Extract the (X, Y) coordinate from the center of the cell holding the provided text.  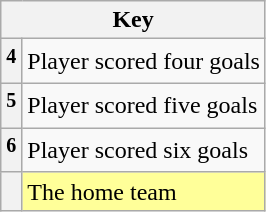
6 (12, 150)
Player scored four goals (144, 62)
4 (12, 62)
The home team (144, 191)
Player scored five goals (144, 106)
5 (12, 106)
Key (134, 20)
Player scored six goals (144, 150)
